Extract the (X, Y) coordinate from the center of the cell holding the provided text.  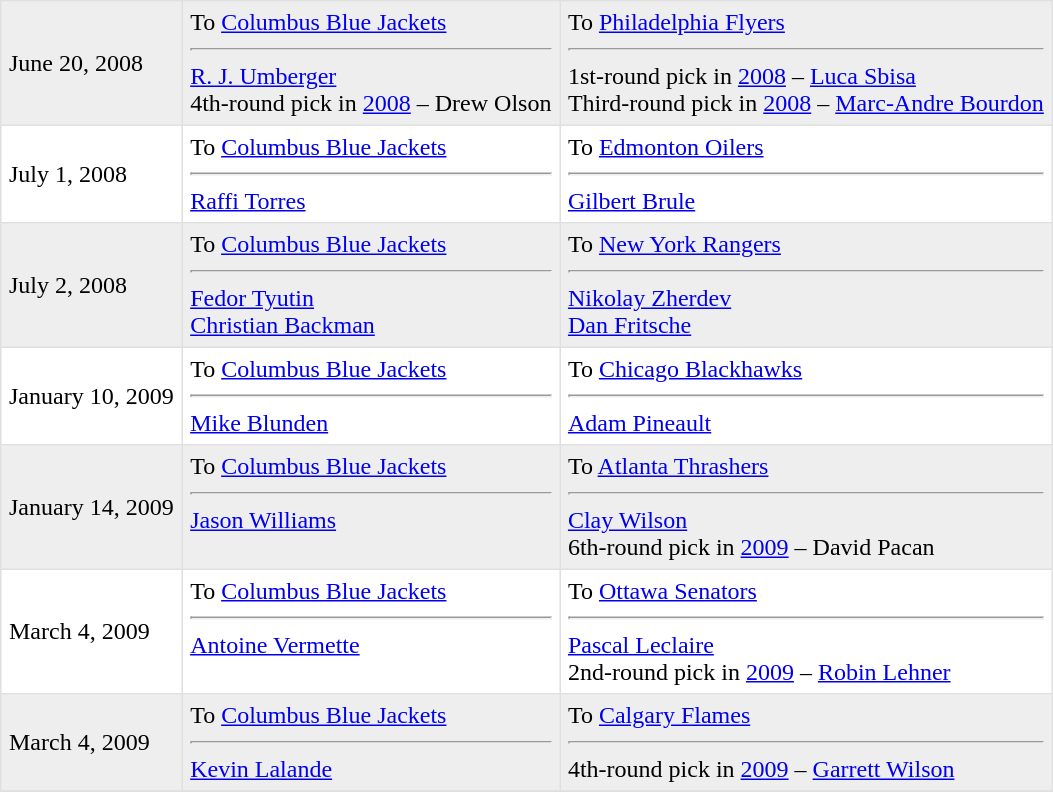
To Columbus Blue Jackets Fedor TyutinChristian Backman (371, 285)
To Philadelphia Flyers 1st-round pick in 2008 – Luca SbisaThird-round pick in 2008 – Marc-Andre Bourdon (806, 63)
June 20, 2008 (92, 63)
To Calgary Flames 4th-round pick in 2009 – Garrett Wilson (806, 743)
To Edmonton Oilers Gilbert Brule (806, 174)
To Ottawa Senators Pascal Leclaire2nd-round pick in 2009 – Robin Lehner (806, 631)
To Columbus Blue Jackets Jason Williams (371, 507)
To Columbus Blue Jackets R. J. Umberger4th-round pick in 2008 – Drew Olson (371, 63)
To Chicago Blackhawks Adam Pineault (806, 396)
July 1, 2008 (92, 174)
To Columbus Blue Jackets Mike Blunden (371, 396)
To New York Rangers Nikolay ZherdevDan Fritsche (806, 285)
January 10, 2009 (92, 396)
To Columbus Blue Jackets Kevin Lalande (371, 743)
January 14, 2009 (92, 507)
To Columbus Blue Jackets Raffi Torres (371, 174)
To Columbus Blue Jackets Antoine Vermette (371, 631)
July 2, 2008 (92, 285)
To Atlanta Thrashers Clay Wilson6th-round pick in 2009 – David Pacan (806, 507)
